Scan for the cell matching the given text and deliver its (x, y) coordinate at center. 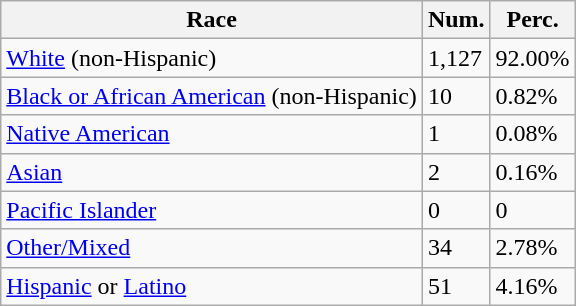
Other/Mixed (212, 248)
4.16% (532, 286)
0.16% (532, 172)
Pacific Islander (212, 210)
Race (212, 20)
34 (456, 248)
Asian (212, 172)
Native American (212, 134)
Black or African American (non-Hispanic) (212, 96)
51 (456, 286)
Perc. (532, 20)
White (non-Hispanic) (212, 58)
0.08% (532, 134)
10 (456, 96)
92.00% (532, 58)
Hispanic or Latino (212, 286)
Num. (456, 20)
0.82% (532, 96)
2 (456, 172)
1 (456, 134)
2.78% (532, 248)
1,127 (456, 58)
